From the cell containing the given text, extract its center point as (X, Y) coordinate. 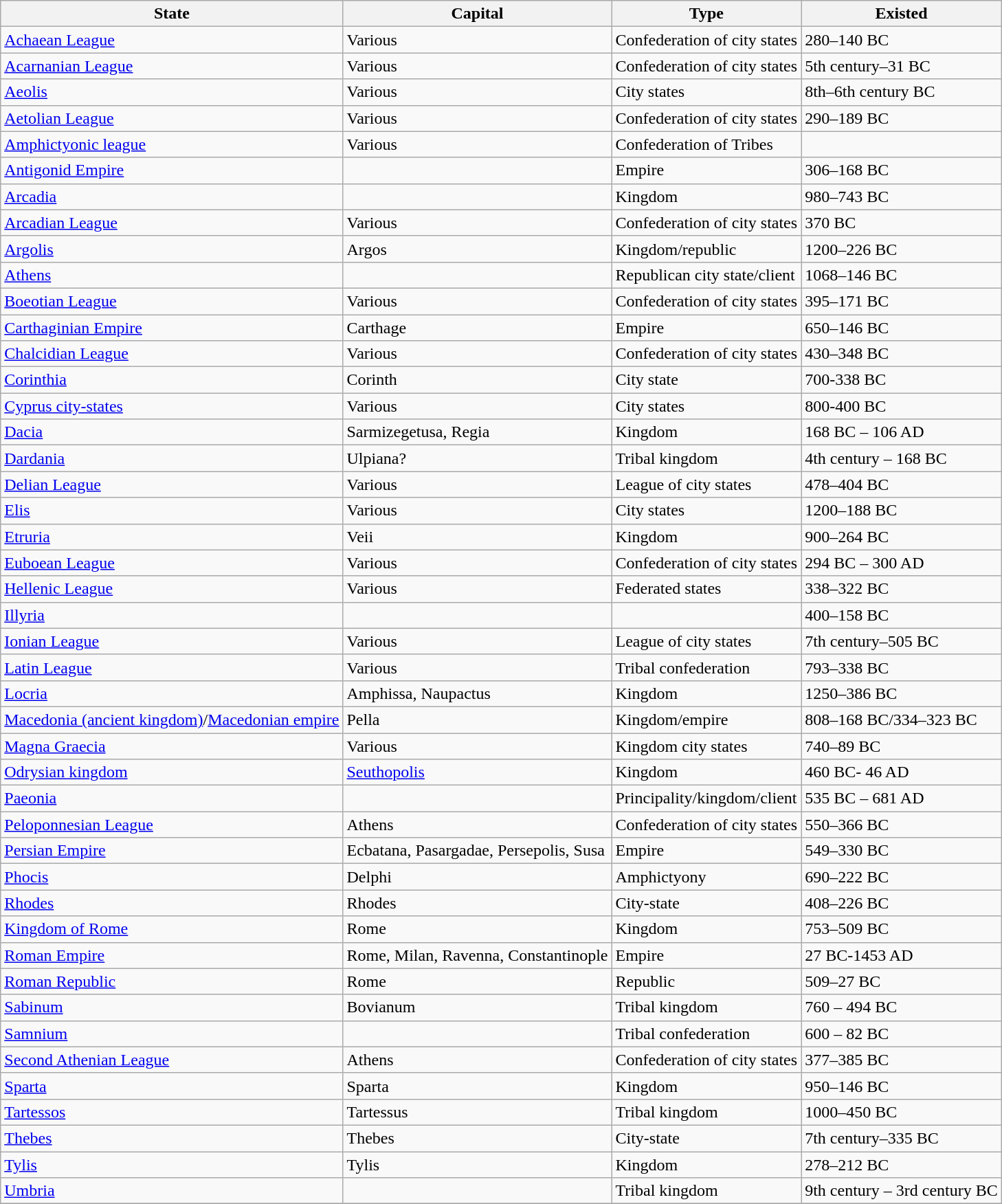
Etruria (172, 537)
Acarnanian League (172, 66)
478–404 BC (902, 484)
9th century – 3rd century BC (902, 1191)
Corinthia (172, 380)
Seuthopolis (477, 772)
Dardania (172, 458)
Ulpiana? (477, 458)
City state (706, 380)
Roman Empire (172, 955)
State (172, 14)
Hellenic League (172, 589)
408–226 BC (902, 903)
535 BC – 681 AD (902, 799)
8th–6th century BC (902, 92)
Elis (172, 511)
Cyprus city-states (172, 406)
Aeolis (172, 92)
Latin League (172, 667)
Republican city state/client (706, 275)
430–348 BC (902, 354)
550–366 BC (902, 825)
950–146 BC (902, 1086)
Amphictyonic league (172, 144)
Locria (172, 693)
Kingdom/empire (706, 720)
Carthaginian Empire (172, 328)
Carthage (477, 328)
7th century–505 BC (902, 641)
1000–450 BC (902, 1112)
Argolis (172, 249)
Existed (902, 14)
Phocis (172, 877)
Peloponnesian League (172, 825)
700-338 BC (902, 380)
600 – 82 BC (902, 1034)
1068–146 BC (902, 275)
Second Athenian League (172, 1060)
1250–386 BC (902, 693)
Ecbatana, Pasargadae, Persepolis, Susa (477, 851)
Delian League (172, 484)
1200–188 BC (902, 511)
Euboean League (172, 563)
395–171 BC (902, 301)
280–140 BC (902, 40)
Samnium (172, 1034)
Tartessus (477, 1112)
753–509 BC (902, 929)
793–338 BC (902, 667)
338–322 BC (902, 589)
27 BC-1453 AD (902, 955)
Rome, Milan, Ravenna, Constantinople (477, 955)
Antigonid Empire (172, 170)
Arcadian League (172, 223)
Chalcidian League (172, 354)
808–168 BC/334–323 BC (902, 720)
900–264 BC (902, 537)
168 BC – 106 AD (902, 432)
Amphissa, Naupactus (477, 693)
370 BC (902, 223)
5th century–31 BC (902, 66)
740–89 BC (902, 746)
4th century – 168 BC (902, 458)
Kingdom of Rome (172, 929)
980–743 BC (902, 197)
Sarmizegetusa, Regia (477, 432)
377–385 BC (902, 1060)
Paeonia (172, 799)
7th century–335 BC (902, 1138)
Macedonia (ancient kingdom)/Macedonian empire (172, 720)
Type (706, 14)
800-400 BC (902, 406)
Veii (477, 537)
Arcadia (172, 197)
Dacia (172, 432)
290–189 BC (902, 118)
Odrysian kingdom (172, 772)
509–27 BC (902, 981)
1200–226 BC (902, 249)
Kingdom/republic (706, 249)
Umbria (172, 1191)
Illyria (172, 615)
Federated states (706, 589)
690–222 BC (902, 877)
Aetolian League (172, 118)
Delphi (477, 877)
Persian Empire (172, 851)
549–330 BC (902, 851)
760 – 494 BC (902, 1007)
Magna Graecia (172, 746)
Boeotian League (172, 301)
Achaean League (172, 40)
Principality/kingdom/client (706, 799)
Bovianum (477, 1007)
306–168 BC (902, 170)
Confederation of Tribes (706, 144)
Amphictyony (706, 877)
Ionian League (172, 641)
278–212 BC (902, 1165)
Tartessos (172, 1112)
650–146 BC (902, 328)
460 BC- 46 AD (902, 772)
Capital (477, 14)
Pella (477, 720)
Sabinum (172, 1007)
400–158 BC (902, 615)
Roman Republic (172, 981)
294 BC – 300 AD (902, 563)
Kingdom city states (706, 746)
Argos (477, 249)
Republic (706, 981)
Corinth (477, 380)
